Extract the [X, Y] coordinate from the center of the cell holding the provided text.  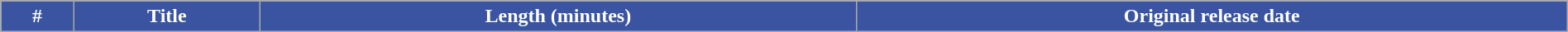
# [38, 16]
Original release date [1212, 16]
Length (minutes) [557, 16]
Title [167, 16]
